Find where the given text appears and provide that cell's center as [X, Y] coordinate. 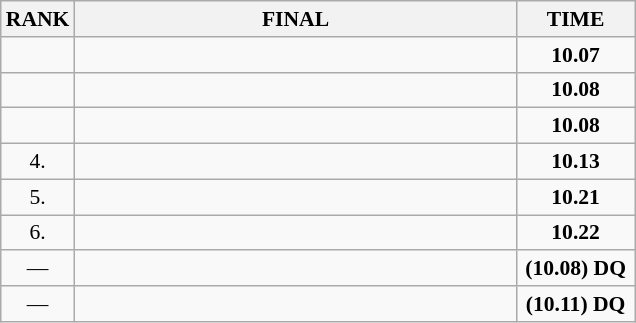
(10.08) DQ [576, 269]
FINAL [295, 19]
10.07 [576, 55]
10.21 [576, 197]
TIME [576, 19]
RANK [38, 19]
5. [38, 197]
10.22 [576, 233]
4. [38, 162]
10.13 [576, 162]
6. [38, 233]
(10.11) DQ [576, 304]
